Capture the cell that displays the provided text and extract its (X, Y) central coordinate. 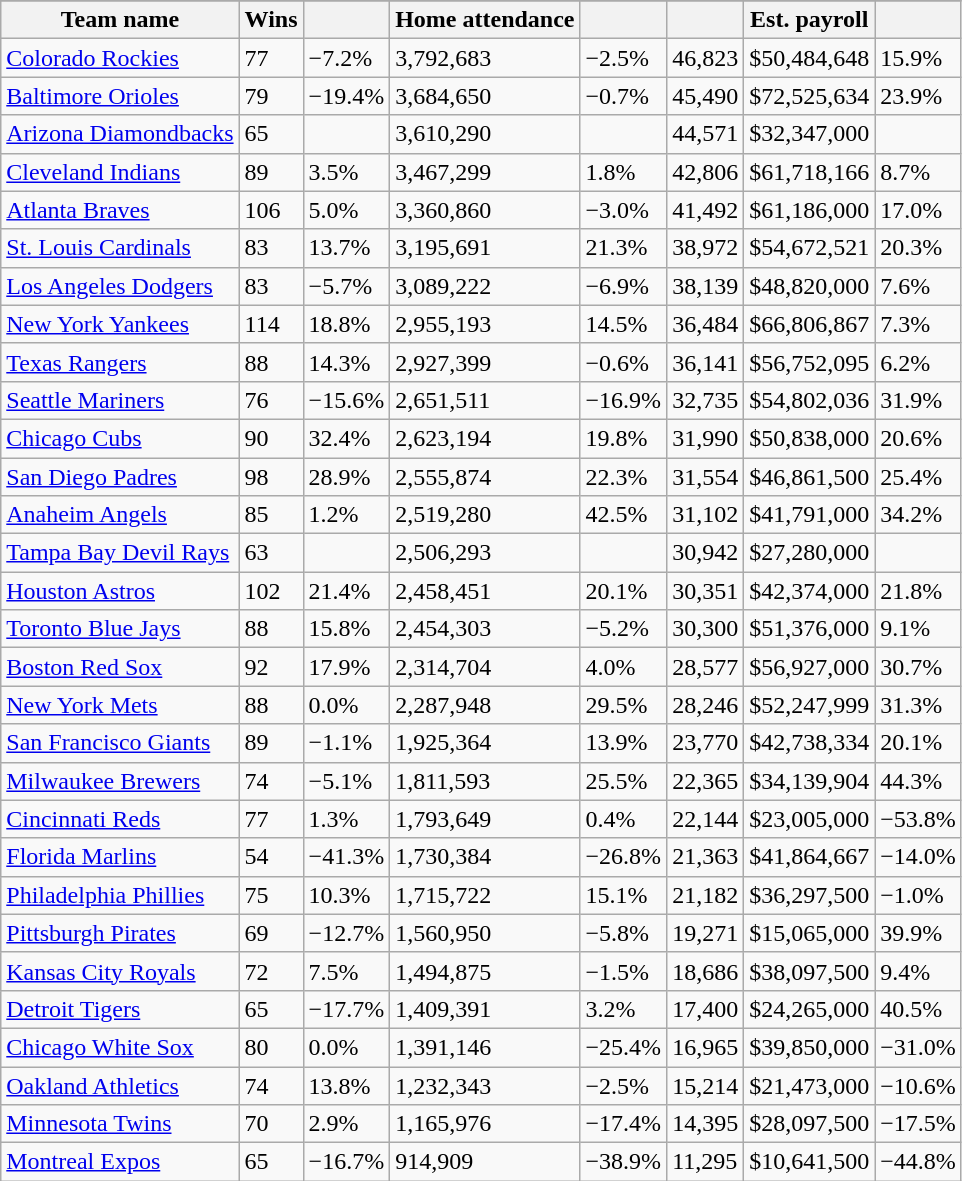
−44.8% (918, 1162)
Milwaukee Brewers (120, 781)
$23,005,000 (810, 819)
−31.0% (918, 1047)
Florida Marlins (120, 857)
34.2% (918, 515)
22.3% (624, 477)
38,139 (706, 286)
New York Mets (120, 705)
Houston Astros (120, 591)
31,102 (706, 515)
6.2% (918, 362)
−3.0% (624, 210)
−38.9% (624, 1162)
1,925,364 (485, 743)
21.3% (624, 248)
Oakland Athletics (120, 1085)
$42,374,000 (810, 591)
4.0% (624, 667)
15.1% (624, 895)
25.4% (918, 477)
2,651,511 (485, 400)
Arizona Diamondbacks (120, 134)
1,232,343 (485, 1085)
31.3% (918, 705)
$41,791,000 (810, 515)
19,271 (706, 933)
−1.0% (918, 895)
−5.8% (624, 933)
Colorado Rockies (120, 58)
79 (271, 96)
$54,802,036 (810, 400)
70 (271, 1124)
$61,186,000 (810, 210)
−41.3% (346, 857)
−0.7% (624, 96)
0.4% (624, 819)
New York Yankees (120, 324)
$32,347,000 (810, 134)
−15.6% (346, 400)
Anaheim Angels (120, 515)
$42,738,334 (810, 743)
106 (271, 210)
31.9% (918, 400)
−10.6% (918, 1085)
2,506,293 (485, 553)
2,623,194 (485, 438)
1.8% (624, 172)
1,730,384 (485, 857)
20.3% (918, 248)
Cincinnati Reds (120, 819)
1,560,950 (485, 933)
1,811,593 (485, 781)
98 (271, 477)
9.1% (918, 629)
Boston Red Sox (120, 667)
$24,265,000 (810, 1009)
72 (271, 971)
31,554 (706, 477)
2,927,399 (485, 362)
Kansas City Royals (120, 971)
$50,838,000 (810, 438)
45,490 (706, 96)
1,715,722 (485, 895)
40.5% (918, 1009)
39.9% (918, 933)
$56,927,000 (810, 667)
102 (271, 591)
14,395 (706, 1124)
$36,297,500 (810, 895)
75 (271, 895)
54 (271, 857)
3.5% (346, 172)
32,735 (706, 400)
16,965 (706, 1047)
114 (271, 324)
Montreal Expos (120, 1162)
10.3% (346, 895)
Atlanta Braves (120, 210)
22,365 (706, 781)
$48,820,000 (810, 286)
7.5% (346, 971)
8.7% (918, 172)
Minnesota Twins (120, 1124)
3,610,290 (485, 134)
36,141 (706, 362)
2,519,280 (485, 515)
1.2% (346, 515)
Toronto Blue Jays (120, 629)
$54,672,521 (810, 248)
$27,280,000 (810, 553)
46,823 (706, 58)
$38,097,500 (810, 971)
30,351 (706, 591)
Cleveland Indians (120, 172)
$66,806,867 (810, 324)
$52,247,999 (810, 705)
13.9% (624, 743)
$28,097,500 (810, 1124)
1,409,391 (485, 1009)
41,492 (706, 210)
Chicago Cubs (120, 438)
−1.1% (346, 743)
$56,752,095 (810, 362)
−14.0% (918, 857)
25.5% (624, 781)
2,314,704 (485, 667)
−5.1% (346, 781)
3,792,683 (485, 58)
30,942 (706, 553)
San Francisco Giants (120, 743)
1,391,146 (485, 1047)
29.5% (624, 705)
2,555,874 (485, 477)
20.6% (918, 438)
36,484 (706, 324)
42.5% (624, 515)
44,571 (706, 134)
92 (271, 667)
32.4% (346, 438)
Pittsburgh Pirates (120, 933)
90 (271, 438)
3,684,650 (485, 96)
−17.4% (624, 1124)
15,214 (706, 1085)
−16.9% (624, 400)
44.3% (918, 781)
23.9% (918, 96)
$51,376,000 (810, 629)
17,400 (706, 1009)
$21,473,000 (810, 1085)
38,972 (706, 248)
−6.9% (624, 286)
13.7% (346, 248)
5.0% (346, 210)
−12.7% (346, 933)
1,494,875 (485, 971)
$50,484,648 (810, 58)
15.9% (918, 58)
18,686 (706, 971)
2,454,303 (485, 629)
7.3% (918, 324)
13.8% (346, 1085)
23,770 (706, 743)
3,195,691 (485, 248)
1.3% (346, 819)
2.9% (346, 1124)
$34,139,904 (810, 781)
−16.7% (346, 1162)
21,182 (706, 895)
22,144 (706, 819)
$72,525,634 (810, 96)
Seattle Mariners (120, 400)
Detroit Tigers (120, 1009)
Home attendance (485, 20)
28,246 (706, 705)
30.7% (918, 667)
Est. payroll (810, 20)
Tampa Bay Devil Rays (120, 553)
$61,718,166 (810, 172)
−0.6% (624, 362)
9.4% (918, 971)
Philadelphia Phillies (120, 895)
85 (271, 515)
−5.2% (624, 629)
$39,850,000 (810, 1047)
−19.4% (346, 96)
2,287,948 (485, 705)
3,089,222 (485, 286)
19.8% (624, 438)
−1.5% (624, 971)
15.8% (346, 629)
914,909 (485, 1162)
11,295 (706, 1162)
Baltimore Orioles (120, 96)
17.0% (918, 210)
14.5% (624, 324)
69 (271, 933)
Texas Rangers (120, 362)
1,793,649 (485, 819)
18.8% (346, 324)
St. Louis Cardinals (120, 248)
2,458,451 (485, 591)
3,360,860 (485, 210)
−17.5% (918, 1124)
42,806 (706, 172)
Wins (271, 20)
−53.8% (918, 819)
17.9% (346, 667)
−7.2% (346, 58)
$46,861,500 (810, 477)
14.3% (346, 362)
3,467,299 (485, 172)
1,165,976 (485, 1124)
−26.8% (624, 857)
Team name (120, 20)
31,990 (706, 438)
80 (271, 1047)
San Diego Padres (120, 477)
$41,864,667 (810, 857)
21,363 (706, 857)
7.6% (918, 286)
−5.7% (346, 286)
−25.4% (624, 1047)
63 (271, 553)
28,577 (706, 667)
Chicago White Sox (120, 1047)
2,955,193 (485, 324)
$10,641,500 (810, 1162)
28.9% (346, 477)
21.8% (918, 591)
−17.7% (346, 1009)
Los Angeles Dodgers (120, 286)
76 (271, 400)
30,300 (706, 629)
21.4% (346, 591)
$15,065,000 (810, 933)
3.2% (624, 1009)
